Return (X, Y) of the center of cell containing provided text 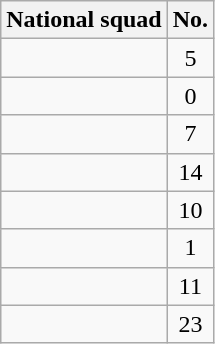
23 (190, 324)
7 (190, 134)
5 (190, 58)
10 (190, 210)
11 (190, 286)
14 (190, 172)
1 (190, 248)
No. (190, 20)
0 (190, 96)
National squad (84, 20)
